Return (x, y) of the center of cell containing provided text 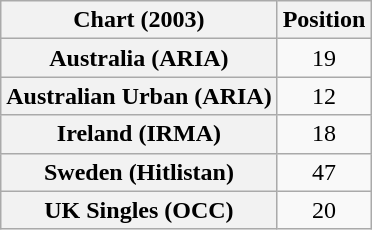
Sweden (Hitlistan) (139, 172)
Chart (2003) (139, 20)
20 (324, 210)
18 (324, 134)
19 (324, 58)
Australia (ARIA) (139, 58)
Australian Urban (ARIA) (139, 96)
UK Singles (OCC) (139, 210)
47 (324, 172)
12 (324, 96)
Position (324, 20)
Ireland (IRMA) (139, 134)
